Locate the cell with the specified text and output its (X, Y) center coordinate. 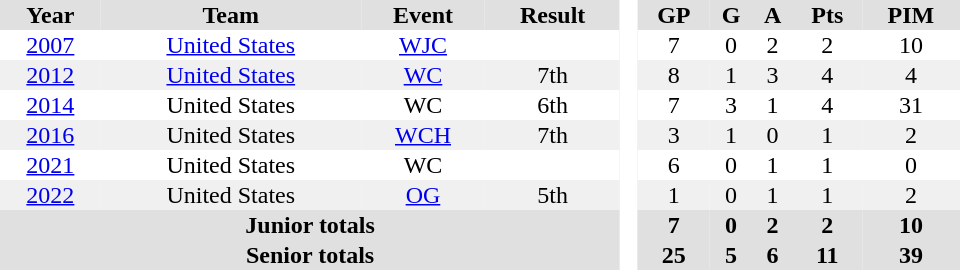
31 (911, 105)
6th (552, 105)
WCH (423, 135)
11 (828, 255)
2021 (50, 165)
5 (732, 255)
Result (552, 15)
Junior totals (310, 225)
2022 (50, 195)
39 (911, 255)
Event (423, 15)
G (732, 15)
2016 (50, 135)
Senior totals (310, 255)
8 (674, 75)
5th (552, 195)
GP (674, 15)
2007 (50, 45)
OG (423, 195)
Team (231, 15)
A (773, 15)
Year (50, 15)
WJC (423, 45)
2012 (50, 75)
PIM (911, 15)
2014 (50, 105)
25 (674, 255)
Pts (828, 15)
